Identify which cell holds the provided text, then report its [x, y] central coordinate. 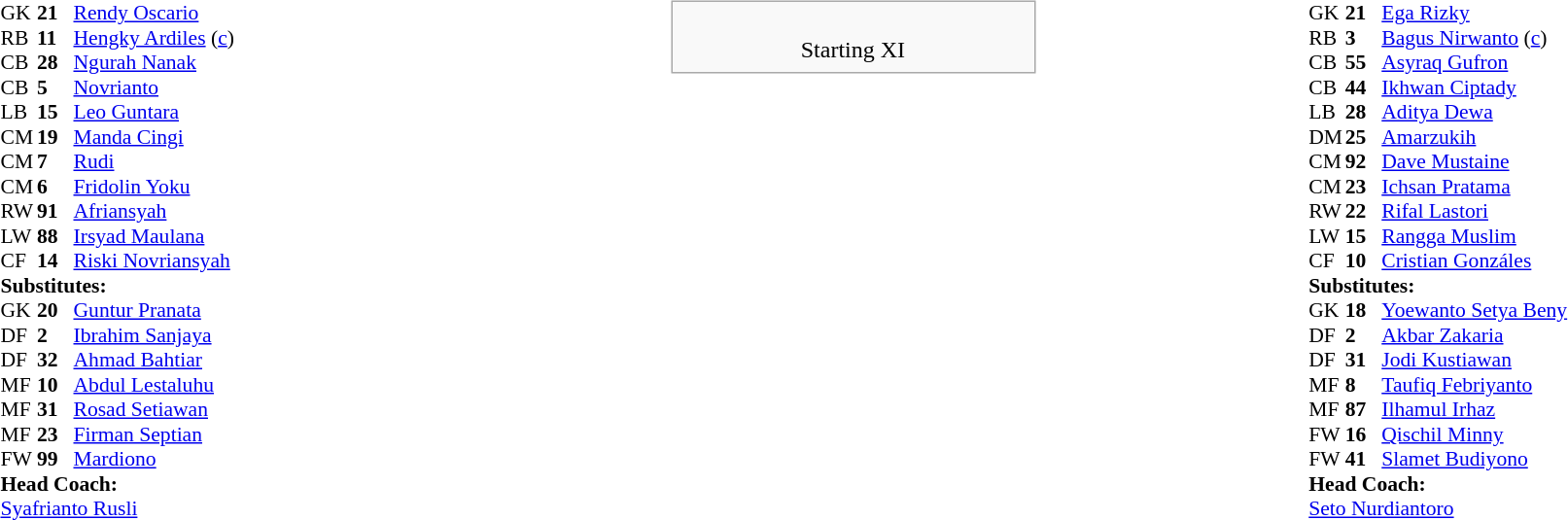
Mardiono [154, 460]
Ichsan Pratama [1474, 187]
19 [55, 137]
Ilhamul Irhaz [1474, 409]
5 [55, 87]
Aditya Dewa [1474, 112]
Bagus Nirwanto (c) [1474, 38]
41 [1364, 460]
88 [55, 236]
Ikhwan Ciptady [1474, 87]
Firman Septian [154, 434]
Riski Novriansyah [154, 261]
Guntur Pranata [154, 310]
Ibrahim Sanjaya [154, 335]
20 [55, 310]
Abdul Lestaluhu [154, 385]
Rangga Muslim [1474, 236]
99 [55, 460]
91 [55, 211]
Fridolin Yoku [154, 187]
18 [1364, 310]
Qischil Minny [1474, 434]
Jodi Kustiawan [1474, 361]
Hengky Ardiles (c) [154, 38]
3 [1364, 38]
Leo Guntara [154, 112]
25 [1364, 137]
Ega Rizky [1474, 13]
92 [1364, 162]
Afriansyah [154, 211]
22 [1364, 211]
32 [55, 361]
Rosad Setiawan [154, 409]
87 [1364, 409]
Yoewanto Setya Beny [1474, 310]
Amarzukih [1474, 137]
8 [1364, 385]
Slamet Budiyono [1474, 460]
Akbar Zakaria [1474, 335]
DM [1327, 137]
7 [55, 162]
Cristian Gonzáles [1474, 261]
Irsyad Maulana [154, 236]
Rendy Oscario [154, 13]
16 [1364, 434]
Dave Mustaine [1474, 162]
6 [55, 187]
Taufiq Febriyanto [1474, 385]
Ahmad Bahtiar [154, 361]
Manda Cingi [154, 137]
55 [1364, 63]
Asyraq Gufron [1474, 63]
Novrianto [154, 87]
Starting XI [853, 37]
14 [55, 261]
Rifal Lastori [1474, 211]
11 [55, 38]
Rudi [154, 162]
44 [1364, 87]
Ngurah Nanak [154, 63]
